Provide the (x, y) coordinate of the cell's center where the given text is located.  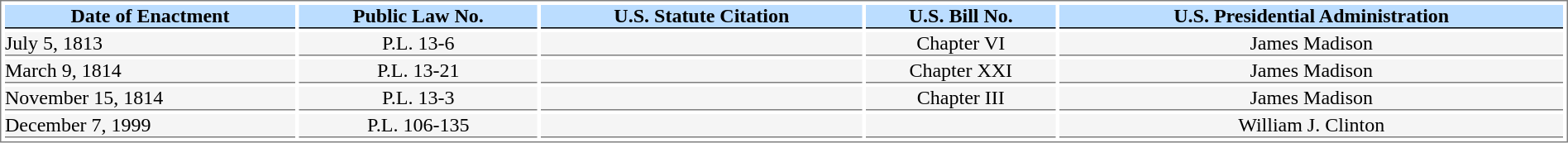
P.L. 13-21 (418, 71)
July 5, 1813 (151, 44)
March 9, 1814 (151, 71)
Chapter III (961, 98)
P.L. 13-3 (418, 98)
November 15, 1814 (151, 98)
U.S. Presidential Administration (1312, 17)
Date of Enactment (151, 17)
William J. Clinton (1312, 126)
P.L. 106-135 (418, 126)
U.S. Bill No. (961, 17)
Public Law No. (418, 17)
Chapter XXI (961, 71)
P.L. 13-6 (418, 44)
U.S. Statute Citation (701, 17)
December 7, 1999 (151, 126)
Chapter VI (961, 44)
